Pinpoint the cell where the given text exists, returning its [x, y] midpoint coordinate. 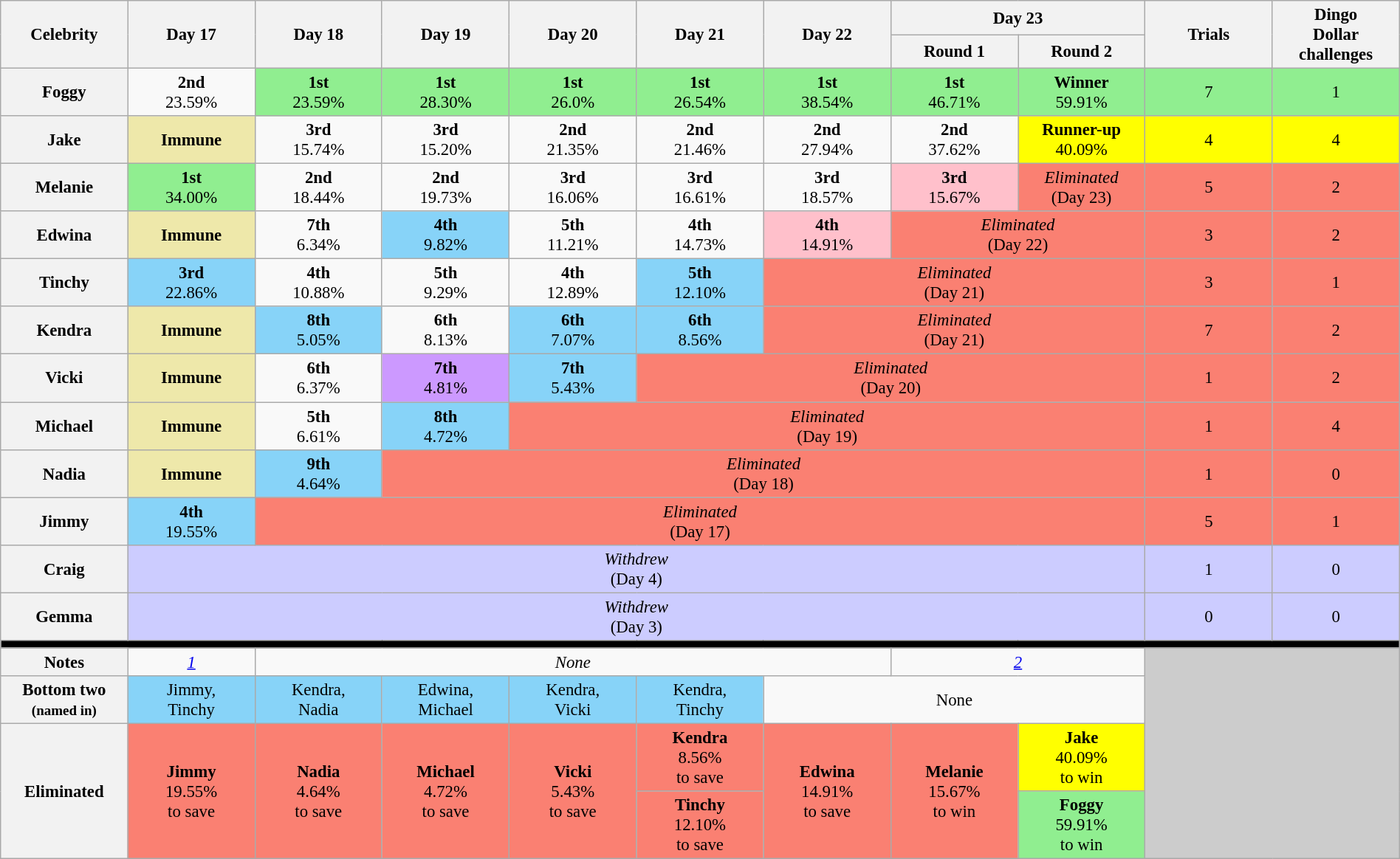
6th6.37% [318, 378]
Eliminated(Day 23) [1081, 187]
7th4.81% [445, 378]
Runner-up40.09% [1081, 140]
5th12.10% [700, 283]
7th5.43% [573, 378]
Nadia [64, 474]
Eliminated(Day 17) [700, 521]
Vicki [64, 378]
Kendra,Nadia [318, 700]
4th12.89% [573, 283]
Day 19 [445, 35]
Tinchy 12.10%to save [700, 825]
Foggy59.91%to win [1081, 825]
Bottom two(named in) [64, 700]
8th5.05% [318, 331]
1st38.54% [827, 93]
Jimmy19.55%to save [191, 791]
DingoDollarchallenges [1336, 35]
1st28.30% [445, 93]
Jake40.09%to win [1081, 757]
7th6.34% [318, 235]
5th9.29% [445, 283]
Eliminated(Day 19) [827, 427]
Eliminated [64, 791]
1st26.0% [573, 93]
1st46.71% [954, 93]
6th8.56% [700, 331]
Melanie15.67%to win [954, 791]
2nd21.35% [573, 140]
Day 18 [318, 35]
1st34.00% [191, 187]
Melanie [64, 187]
8th4.72% [445, 427]
Kendra, Vicki [573, 700]
5th6.61% [318, 427]
Kendra 8.56%to save [700, 757]
Round 2 [1081, 52]
2nd 27.94% [827, 140]
Michael4.72%to save [445, 791]
1st23.59% [318, 93]
9th4.64% [318, 474]
Foggy [64, 93]
4th14.73% [700, 235]
6th7.07% [573, 331]
3rd22.86% [191, 283]
Eliminated(Day 20) [891, 378]
4th19.55% [191, 521]
Day 17 [191, 35]
Eliminated(Day 22) [1018, 235]
Withdrew(Day 4) [636, 568]
Notes [64, 662]
3rd16.06% [573, 187]
Edwina [64, 235]
Day 22 [827, 35]
Kendra,Tinchy [700, 700]
Jimmy [64, 521]
3rd18.57% [827, 187]
2nd19.73% [445, 187]
2nd37.62% [954, 140]
Jimmy, Tinchy [191, 700]
Celebrity [64, 35]
Winner59.91% [1081, 93]
2nd23.59% [191, 93]
4th9.82% [445, 235]
Nadia4.64%to save [318, 791]
1st26.54% [700, 93]
Eliminated(Day 18) [764, 474]
Day 21 [700, 35]
3rd15.74% [318, 140]
Michael [64, 427]
Round 1 [954, 52]
Edwina14.91%to save [827, 791]
Withdrew(Day 3) [636, 617]
5th11.21% [573, 235]
Gemma [64, 617]
Jake [64, 140]
6th8.13% [445, 331]
Vicki 5.43%to save [573, 791]
4th10.88% [318, 283]
3rd15.67% [954, 187]
4th14.91% [827, 235]
3rd16.61% [700, 187]
Kendra [64, 331]
Trials [1209, 35]
Edwina,Michael [445, 700]
Day 23 [1018, 18]
Craig [64, 568]
2nd18.44% [318, 187]
2nd21.46% [700, 140]
Day 20 [573, 35]
Tinchy [64, 283]
3rd15.20% [445, 140]
